Determine the (X, Y) coordinate at the center of the cell enclosing the given text.  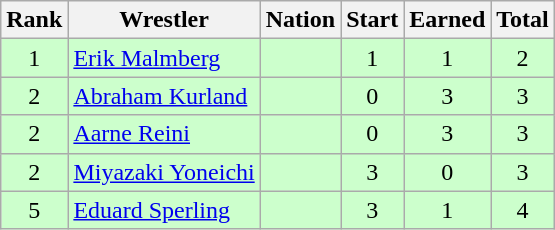
Start (372, 20)
Erik Malmberg (164, 58)
4 (523, 210)
Earned (448, 20)
Total (523, 20)
Eduard Sperling (164, 210)
Rank (34, 20)
Miyazaki Yoneichi (164, 172)
Aarne Reini (164, 134)
Wrestler (164, 20)
5 (34, 210)
Nation (300, 20)
Abraham Kurland (164, 96)
